Capture the cell that displays the provided text and extract its [x, y] central coordinate. 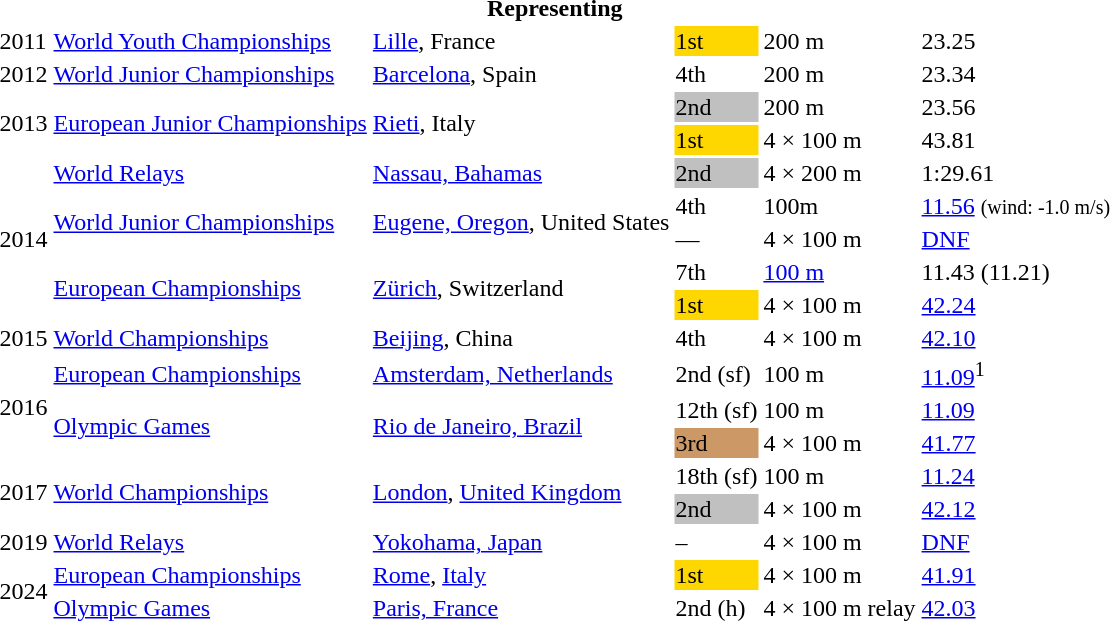
7th [716, 272]
European Junior Championships [210, 124]
– [716, 542]
2nd (sf) [716, 374]
Nassau, Bahamas [521, 173]
12th (sf) [716, 410]
Zürich, Switzerland [521, 288]
World Youth Championships [210, 41]
Eugene, Oregon, United States [521, 222]
Barcelona, Spain [521, 74]
London, United Kingdom [521, 492]
— [716, 239]
Yokohama, Japan [521, 542]
Rome, Italy [521, 575]
4 × 200 m [840, 173]
Rio de Janeiro, Brazil [521, 426]
100m [840, 206]
Rieti, Italy [521, 124]
Olympic Games [210, 426]
Amsterdam, Netherlands [521, 374]
3rd [716, 443]
18th (sf) [716, 476]
Beijing, China [521, 338]
Lille, France [521, 41]
